For the text-containing cell, return its midpoint in [X, Y] coordinate format. 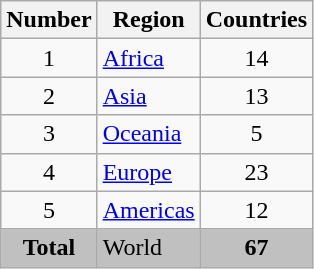
12 [256, 210]
Oceania [148, 134]
2 [49, 96]
Americas [148, 210]
World [148, 248]
Region [148, 20]
Countries [256, 20]
3 [49, 134]
Asia [148, 96]
Number [49, 20]
23 [256, 172]
13 [256, 96]
Africa [148, 58]
67 [256, 248]
14 [256, 58]
Europe [148, 172]
Total [49, 248]
1 [49, 58]
4 [49, 172]
